Scan for the cell matching the given text and deliver its (x, y) coordinate at center. 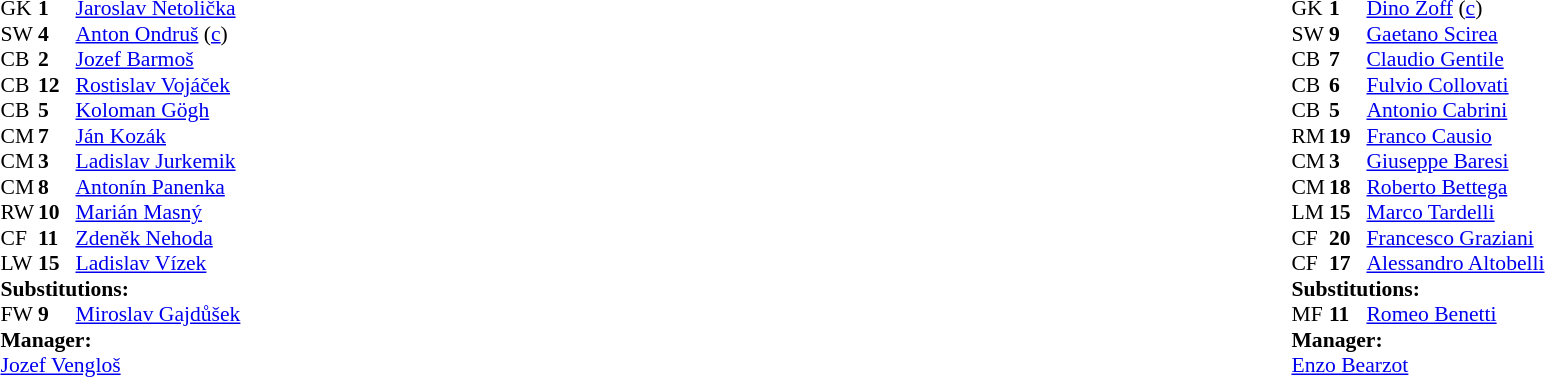
FW (19, 315)
Marco Tardelli (1455, 213)
Franco Causio (1455, 136)
2 (57, 59)
12 (57, 85)
Giuseppe Baresi (1455, 161)
Claudio Gentile (1455, 59)
18 (1348, 187)
Antonín Panenka (158, 187)
Ladislav Vízek (158, 263)
Fulvio Collovati (1455, 85)
19 (1348, 136)
Rostislav Vojáček (158, 85)
Marián Masný (158, 213)
LM (1310, 213)
10 (57, 213)
Ladislav Jurkemik (158, 161)
Alessandro Altobelli (1455, 263)
Anton Ondruš (c) (158, 34)
20 (1348, 238)
Ján Kozák (158, 136)
RW (19, 213)
Jozef Barmoš (158, 59)
Roberto Bettega (1455, 187)
Koloman Gögh (158, 111)
4 (57, 34)
Zdeněk Nehoda (158, 238)
LW (19, 263)
Francesco Graziani (1455, 238)
17 (1348, 263)
Gaetano Scirea (1455, 34)
RM (1310, 136)
Miroslav Gajdůšek (158, 315)
8 (57, 187)
Antonio Cabrini (1455, 111)
Romeo Benetti (1455, 315)
6 (1348, 85)
MF (1310, 315)
